Locate the cell with the specified text and output its (x, y) center coordinate. 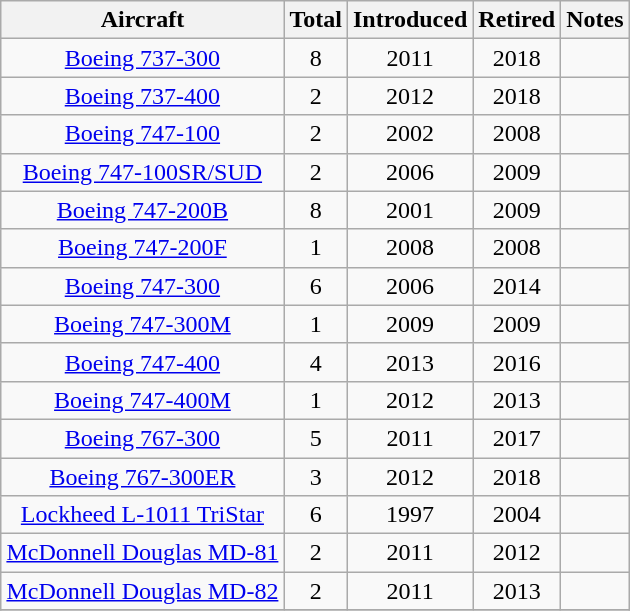
Boeing 747-200B (142, 210)
Boeing 747-300 (142, 286)
1997 (410, 515)
5 (316, 438)
Boeing 747-100 (142, 134)
2004 (517, 515)
Boeing 767-300 (142, 438)
McDonnell Douglas MD-81 (142, 553)
3 (316, 477)
Boeing 737-300 (142, 58)
Boeing 747-400 (142, 362)
4 (316, 362)
Boeing 747-100SR/SUD (142, 172)
McDonnell Douglas MD-82 (142, 591)
2016 (517, 362)
Boeing 747-200F (142, 248)
Notes (595, 20)
2002 (410, 134)
Boeing 767-300ER (142, 477)
Retired (517, 20)
2001 (410, 210)
Aircraft (142, 20)
Total (316, 20)
Introduced (410, 20)
Boeing 747-400M (142, 400)
Boeing 737-400 (142, 96)
2017 (517, 438)
Lockheed L-1011 TriStar (142, 515)
Boeing 747-300M (142, 324)
2014 (517, 286)
